Scan for the cell matching the given text and deliver its (x, y) coordinate at center. 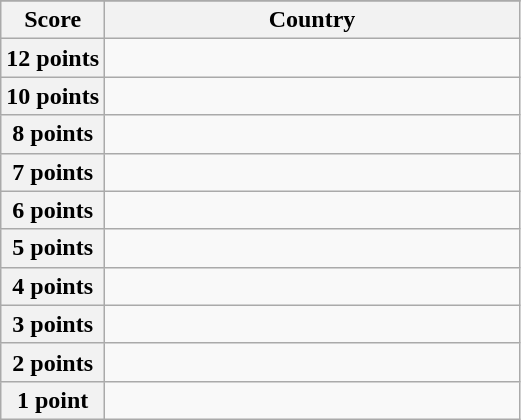
5 points (53, 248)
8 points (53, 134)
Score (53, 20)
6 points (53, 210)
4 points (53, 286)
3 points (53, 324)
12 points (53, 58)
1 point (53, 400)
2 points (53, 362)
10 points (53, 96)
Country (312, 20)
7 points (53, 172)
